Identify which cell holds the provided text, then report its [x, y] central coordinate. 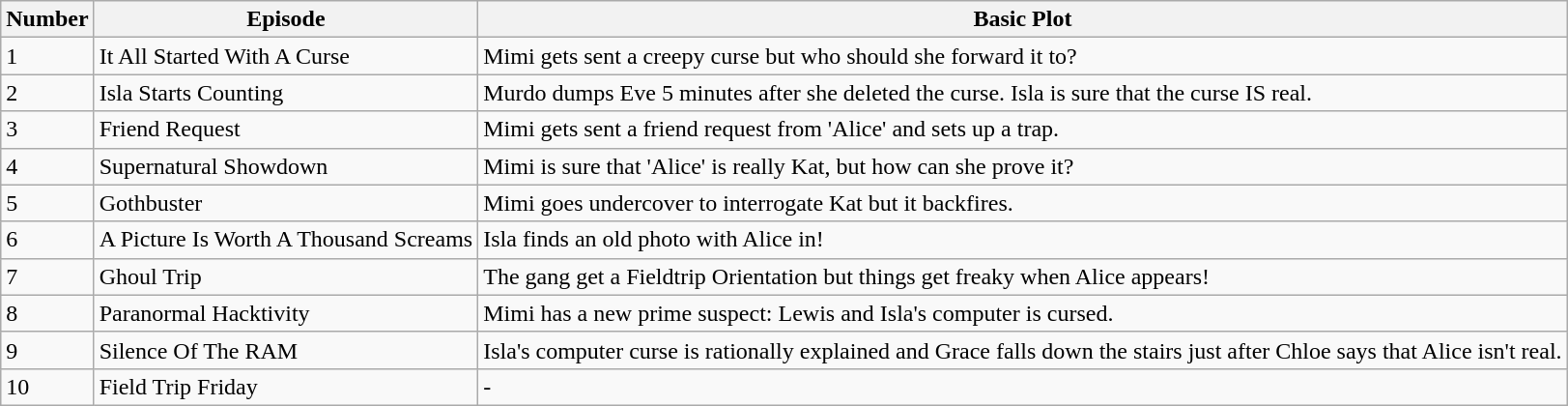
The gang get a Fieldtrip Orientation but things get freaky when Alice appears! [1022, 276]
Ghoul Trip [286, 276]
Mimi goes undercover to interrogate Kat but it backfires. [1022, 203]
It All Started With A Curse [286, 56]
Murdo dumps Eve 5 minutes after she deleted the curse. Isla is sure that the curse IS real. [1022, 93]
2 [47, 93]
Number [47, 19]
Mimi gets sent a friend request from 'Alice' and sets up a trap. [1022, 130]
Episode [286, 19]
Isla's computer curse is rationally explained and Grace falls down the stairs just after Chloe says that Alice isn't real. [1022, 350]
Field Trip Friday [286, 387]
Isla finds an old photo with Alice in! [1022, 240]
7 [47, 276]
6 [47, 240]
Silence Of The RAM [286, 350]
Isla Starts Counting [286, 93]
4 [47, 166]
1 [47, 56]
A Picture Is Worth A Thousand Screams [286, 240]
3 [47, 130]
Basic Plot [1022, 19]
8 [47, 313]
Mimi is sure that 'Alice' is really Kat, but how can she prove it? [1022, 166]
Paranormal Hacktivity [286, 313]
Gothbuster [286, 203]
9 [47, 350]
Friend Request [286, 130]
10 [47, 387]
Supernatural Showdown [286, 166]
Mimi has a new prime suspect: Lewis and Isla's computer is cursed. [1022, 313]
- [1022, 387]
Mimi gets sent a creepy curse but who should she forward it to? [1022, 56]
5 [47, 203]
